Identify which cell holds the provided text, then report its (X, Y) central coordinate. 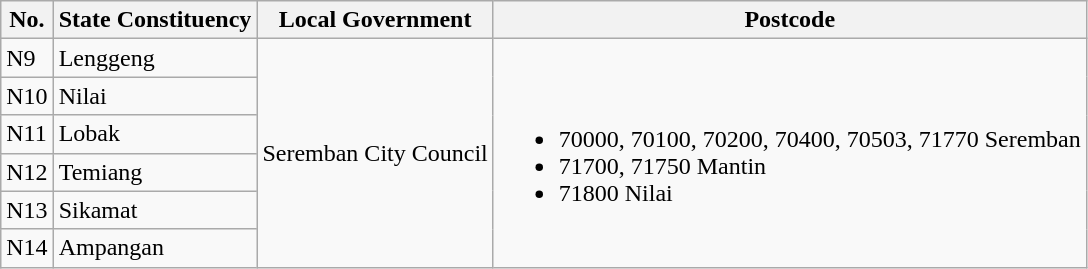
Seremban City Council (375, 153)
Ampangan (155, 248)
State Constituency (155, 20)
Local Government (375, 20)
N14 (27, 248)
Postcode (790, 20)
N10 (27, 96)
No. (27, 20)
70000, 70100, 70200, 70400, 70503, 71770 Seremban71700, 71750 Mantin71800 Nilai (790, 153)
N11 (27, 134)
Sikamat (155, 210)
Lobak (155, 134)
N12 (27, 172)
N13 (27, 210)
Nilai (155, 96)
N9 (27, 58)
Lenggeng (155, 58)
Temiang (155, 172)
